Locate the cell with the specified text and output its [x, y] center coordinate. 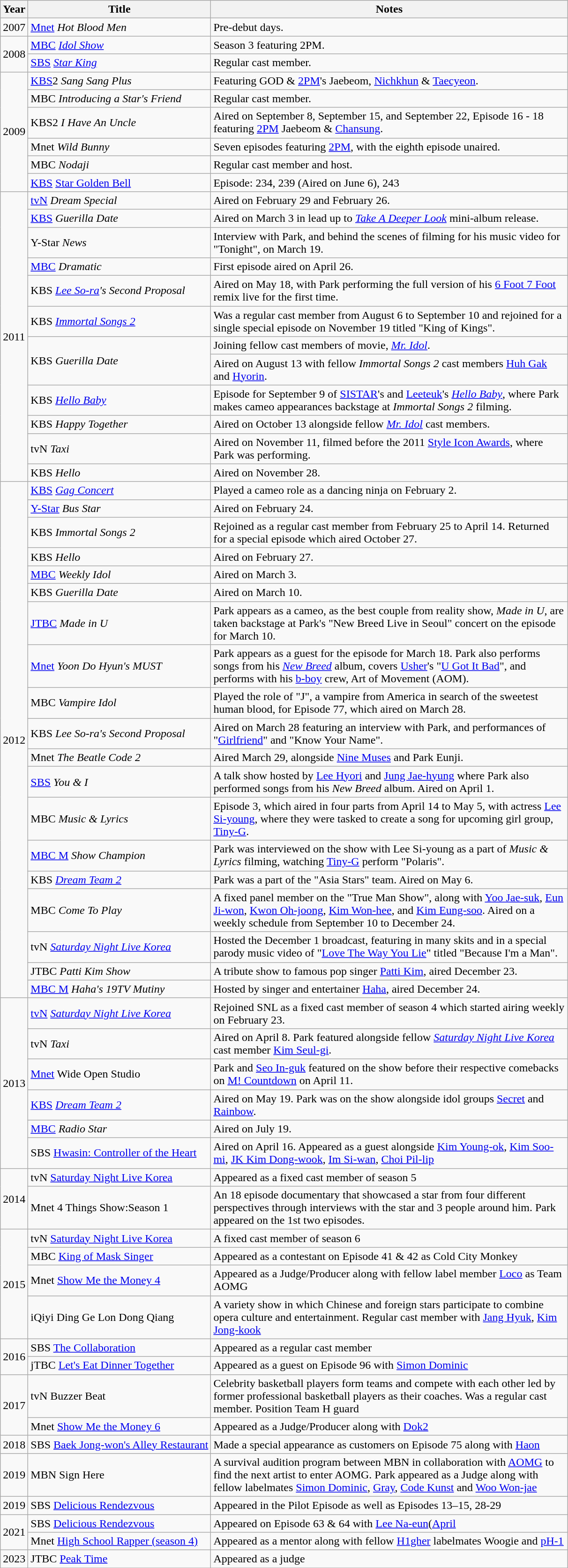
Played a cameo role as a dancing ninja on February 2. [389, 490]
Year [14, 9]
Mnet Show Me the Money 6 [120, 1426]
Park and Seo In-guk featured on the show before their respective comebacks on M! Countdown on April 11. [389, 1074]
2021 [14, 1532]
Aired on February 27. [389, 557]
A fixed cast member of season 6 [389, 1238]
2018 [14, 1444]
Rejoined as a regular cast member from February 25 to April 14. Returned for a special episode which aired October 27. [389, 533]
Mnet 4 Things Show:Season 1 [120, 1208]
Hosted by singer and entertainer Haha, aired December 24. [389, 989]
2023 [14, 1559]
tvN Dream Special [120, 200]
SBS You & I [120, 782]
Appeared in the Pilot Episode as well as Episodes 13–15, 28-29 [389, 1505]
MBC Radio Star [120, 1129]
2013 [14, 1083]
SBS Hwasin: Controller of the Heart [120, 1153]
Aired on February 24. [389, 508]
KBS Happy Together [120, 424]
MBC Come To Play [120, 910]
Aired on May 19. Park was on the show alongside idol groups Secret and Rainbow. [389, 1105]
Was a regular cast member from August 6 to September 10 and rejoined for a single special episode on November 19 titled "King of Kings". [389, 322]
Episode for September 9 of SISTAR's and Leeteuk's Hello Baby, where Park makes cameo appearances backstage at Immortal Songs 2 filming. [389, 400]
Y-Star News [120, 242]
Appeared as a regular cast member [389, 1348]
Appeared as a Judge/Producer along with fellow label member Loco as Team AOMG [389, 1280]
Title [120, 9]
jTBC Let's Eat Dinner Together [120, 1365]
Aired March 29, alongside Nine Muses and Park Eunji. [389, 758]
Aired on March 28 featuring an interview with Park, and performances of "Girlfriend" and "Know Your Name". [389, 733]
Regular cast member and host. [389, 165]
MBC Dramatic [120, 267]
Aired on March 10. [389, 592]
Aired on October 13 alongside fellow Mr. Idol cast members. [389, 424]
Made a special appearance as customers on Episode 75 along with Haon [389, 1444]
JTBC Patti Kim Show [120, 971]
Appeared as a contestant on Episode 41 & 42 as Cold City Monkey [389, 1256]
2014 [14, 1199]
Played the role of "J", a vampire from America in search of the sweetest human blood, for Episode 77, which aired on March 28. [389, 703]
2009 [14, 131]
Appeared as a Judge/Producer along with Dok2 [389, 1426]
MBC Vampire Idol [120, 703]
Aired on March 3 in lead up to Take A Deeper Look mini-album release. [389, 218]
Aired on April 16. Appeared as a guest alongside Kim Young-ok, Kim Soo-mi, JK Kim Dong-wook, Im Si-wan, Choi Pil-lip [389, 1153]
Mnet Wild Bunny [120, 147]
Aired on November 11, filmed before the 2011 Style Icon Awards, where Park was performing. [389, 448]
Park was a part of the "Asia Stars" team. Aired on May 6. [389, 880]
Hosted the December 1 broadcast, featuring in many skits and in a special parody music video of "Love The Way You Lie" titled "Because I'm a Man". [389, 947]
MBC Idol Show [120, 45]
2015 [14, 1284]
Mnet Hot Blood Men [120, 27]
Y-Star Bus Star [120, 508]
MBC M Show Champion [120, 855]
Aired on July 19. [389, 1129]
Aired on April 8. Park featured alongside fellow Saturday Night Live Korea cast member Kim Seul-gi. [389, 1044]
Mnet Wide Open Studio [120, 1074]
Park was interviewed on the show with Lee Si-young as a part of Music & Lyrics filming, watching Tiny-G perform "Polaris". [389, 855]
2017 [14, 1405]
Aired on September 8, September 15, and September 22, Episode 16 - 18 featuring 2PM Jaebeom & Chansung. [389, 123]
Appeared as a judge [389, 1559]
MBC Nodaji [120, 165]
KBS Hello Baby [120, 400]
Mnet High School Rapper (season 4) [120, 1541]
Aired on March 3. [389, 574]
A talk show hosted by Lee Hyori and Jung Jae-hyung where Park also performed songs from his New Breed album. Aired on April 1. [389, 782]
Joining fellow cast members of movie, Mr. Idol. [389, 346]
JTBC Peak Time [120, 1559]
MBC Introducing a Star's Friend [120, 98]
Rejoined SNL as a fixed cast member of season 4 which started airing weekly on February 23. [389, 1013]
Season 3 featuring 2PM. [389, 45]
SBS Star King [120, 63]
Mnet Show Me the Money 4 [120, 1280]
Aired on August 13 with fellow Immortal Songs 2 cast members Huh Gak and Hyorin. [389, 369]
MBC Music & Lyrics [120, 819]
2016 [14, 1357]
Featuring GOD & 2PM's Jaebeom, Nichkhun & Taecyeon. [389, 81]
KBS2 Sang Sang Plus [120, 81]
Mnet The Beatle Code 2 [120, 758]
tvN Buzzer Beat [120, 1396]
Pre-debut days. [389, 27]
KBS Star Golden Bell [120, 182]
Seven episodes featuring 2PM, with the eighth episode unaired. [389, 147]
MBC M Haha's 19TV Mutiny [120, 989]
iQiyi Ding Ge Lon Dong Qiang [120, 1317]
Mnet Yoon Do Hyun's MUST [120, 666]
2007 [14, 27]
2011 [14, 337]
KBS Gag Concert [120, 490]
Episode: 234, 239 (Aired on June 6), 243 [389, 182]
MBC Weekly Idol [120, 574]
Interview with Park, and behind the scenes of filming for his music video for "Tonight", on March 19. [389, 242]
KBS2 I Have An Uncle [120, 123]
SBS Baek Jong-won's Alley Restaurant [120, 1444]
Aired on November 28. [389, 473]
JTBC Made in U [120, 623]
First episode aired on April 26. [389, 267]
Appeared as a fixed cast member of season 5 [389, 1177]
A tribute show to famous pop singer Patti Kim, aired December 23. [389, 971]
2012 [14, 740]
Aired on May 18, with Park performing the full version of his 6 Foot 7 Foot remix live for the first time. [389, 291]
MBC King of Mask Singer [120, 1256]
2008 [14, 54]
Appeared as a mentor along with fellow H1gher labelmates Woogie and pH-1 [389, 1541]
Aired on February 29 and February 26. [389, 200]
Appeared as a guest on Episode 96 with Simon Dominic [389, 1365]
MBN Sign Here [120, 1475]
Notes [389, 9]
Appeared on Episode 63 & 64 with Lee Na-eun(April [389, 1523]
SBS The Collaboration [120, 1348]
